Return [X, Y] of the center of cell containing provided text 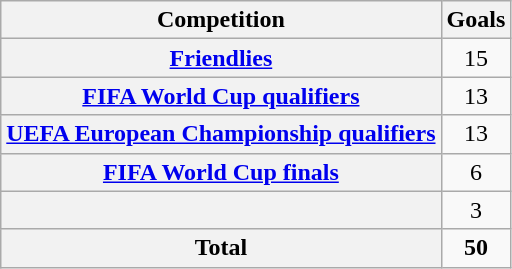
15 [476, 58]
Competition [221, 20]
Goals [476, 20]
FIFA World Cup finals [221, 172]
Friendlies [221, 58]
3 [476, 210]
Total [221, 248]
6 [476, 172]
UEFA European Championship qualifiers [221, 134]
50 [476, 248]
FIFA World Cup qualifiers [221, 96]
